Return [x, y] of the center of cell containing provided text 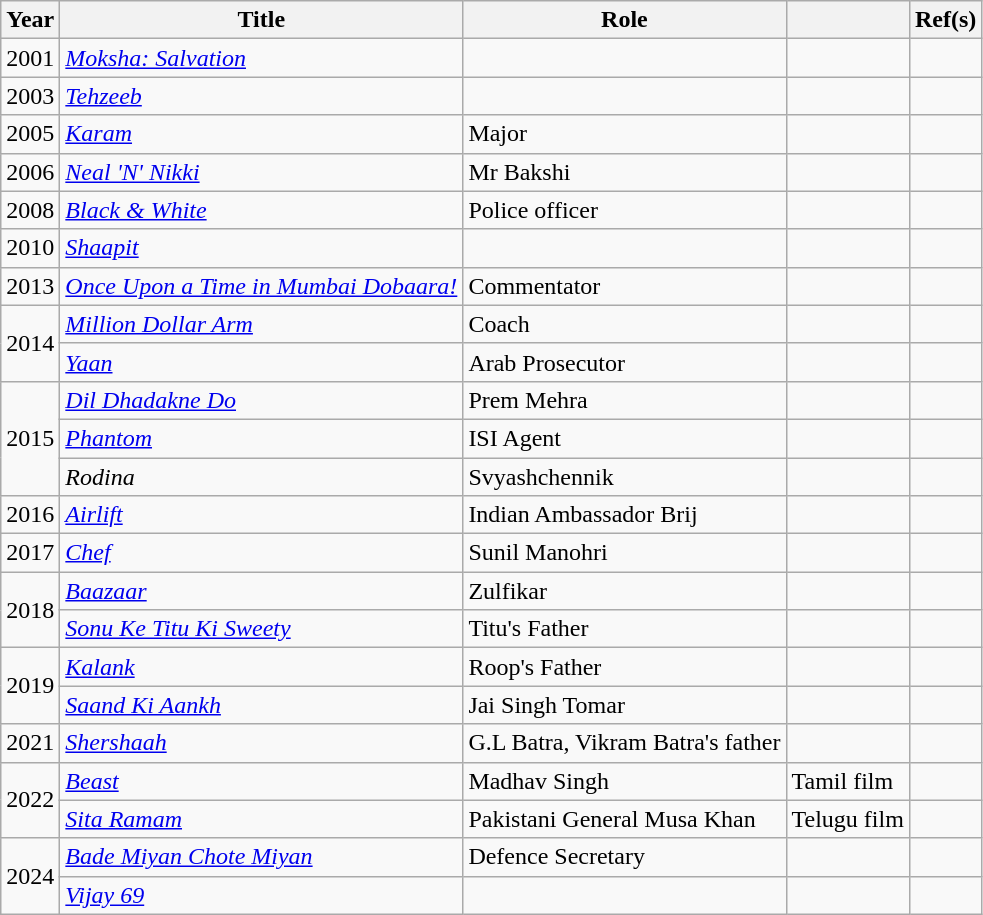
2022 [30, 800]
Svyashchennik [624, 477]
2018 [30, 610]
Phantom [262, 438]
Moksha: Salvation [262, 58]
Beast [262, 781]
2021 [30, 743]
Karam [262, 134]
Chef [262, 553]
Black & White [262, 210]
Year [30, 20]
Telugu film [848, 819]
2024 [30, 876]
Commentator [624, 286]
Role [624, 20]
2016 [30, 515]
Shaapit [262, 248]
Tamil film [848, 781]
Bade Miyan Chote Miyan [262, 857]
2017 [30, 553]
Tehzeeb [262, 96]
G.L Batra, Vikram Batra's father [624, 743]
2015 [30, 438]
Roop's Father [624, 667]
Airlift [262, 515]
Sunil Manohri [624, 553]
Mr Bakshi [624, 172]
Jai Singh Tomar [624, 705]
Baazaar [262, 591]
Zulfikar [624, 591]
Vijay 69 [262, 895]
Neal 'N' Nikki [262, 172]
Once Upon a Time in Mumbai Dobaara! [262, 286]
Arab Prosecutor [624, 362]
2001 [30, 58]
Titu's Father [624, 629]
Rodina [262, 477]
Coach [624, 324]
2013 [30, 286]
Title [262, 20]
Kalank [262, 667]
2005 [30, 134]
Sonu Ke Titu Ki Sweety [262, 629]
Pakistani General Musa Khan [624, 819]
Defence Secretary [624, 857]
Madhav Singh [624, 781]
2006 [30, 172]
Indian Ambassador Brij [624, 515]
Shershaah [262, 743]
Prem Mehra [624, 400]
Ref(s) [945, 20]
2019 [30, 686]
2010 [30, 248]
Million Dollar Arm [262, 324]
Yaan [262, 362]
Saand Ki Aankh [262, 705]
ISI Agent [624, 438]
2003 [30, 96]
Dil Dhadakne Do [262, 400]
Major [624, 134]
2014 [30, 343]
Sita Ramam [262, 819]
2008 [30, 210]
Police officer [624, 210]
